Return the [X, Y] coordinate for the center point of the cell that contains the specified text.  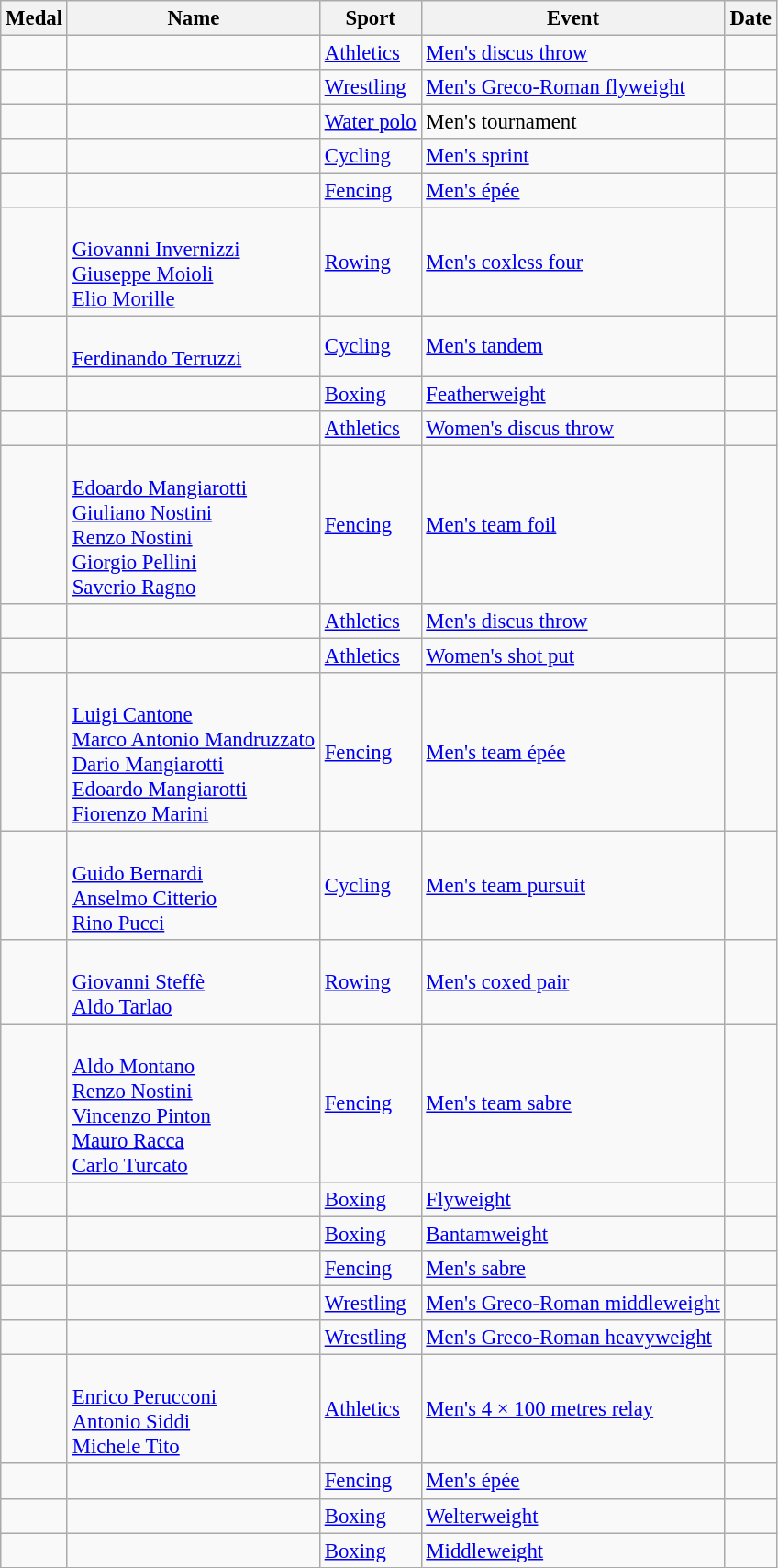
Men's coxed pair [572, 982]
Men's tandem [572, 347]
Women's shot put [572, 655]
Men's sabre [572, 1269]
Men's 4 × 100 metres relay [572, 1410]
Men's Greco-Roman middleweight [572, 1304]
Men's Greco-Roman flyweight [572, 87]
Edoardo MangiarottiGiuliano NostiniRenzo NostiniGiorgio PelliniSaverio Ragno [193, 525]
Luigi CantoneMarco Antonio MandruzzatoDario MangiarottiEdoardo MangiarottiFiorenzo Marini [193, 753]
Aldo MontanoRenzo NostiniVincenzo PintonMauro RaccaCarlo Turcato [193, 1103]
Water polo [371, 122]
Event [572, 18]
Medal [35, 18]
Welterweight [572, 1516]
Men's team épée [572, 753]
Giovanni InvernizziGiuseppe MoioliElio Morille [193, 263]
Men's tournament [572, 122]
Giovanni SteffèAldo Tarlao [193, 982]
Bantamweight [572, 1235]
Men's coxless four [572, 263]
Men's team pursuit [572, 885]
Middleweight [572, 1551]
Flyweight [572, 1200]
Guido BernardiAnselmo CitterioRino Pucci [193, 885]
Sport [371, 18]
Enrico PerucconiAntonio SiddiMichele Tito [193, 1410]
Ferdinando Terruzzi [193, 347]
Featherweight [572, 394]
Men's sprint [572, 156]
Men's team sabre [572, 1103]
Men's team foil [572, 525]
Women's discus throw [572, 428]
Date [750, 18]
Men's Greco-Roman heavyweight [572, 1338]
Name [193, 18]
